Find where the given text appears and provide that cell's center as (x, y) coordinate. 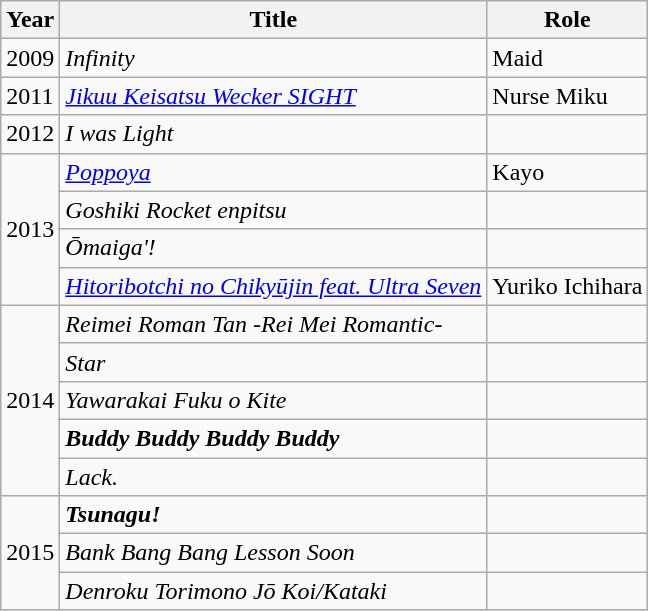
I was Light (274, 134)
Maid (568, 58)
Role (568, 20)
Bank Bang Bang Lesson Soon (274, 553)
Year (30, 20)
Nurse Miku (568, 96)
2011 (30, 96)
2009 (30, 58)
Goshiki Rocket enpitsu (274, 210)
Kayo (568, 172)
Lack. (274, 477)
Buddy Buddy Buddy Buddy (274, 438)
2015 (30, 553)
Hitoribotchi no Chikyūjin feat. Ultra Seven (274, 286)
Yuriko Ichihara (568, 286)
Reimei Roman Tan -Rei Mei Romantic- (274, 324)
2014 (30, 400)
Jikuu Keisatsu Wecker SIGHT (274, 96)
Yawarakai Fuku o Kite (274, 400)
2013 (30, 229)
Title (274, 20)
Tsunagu! (274, 515)
Ōmaiga'! (274, 248)
Star (274, 362)
Infinity (274, 58)
Poppoya (274, 172)
Denroku Torimono Jō Koi/Kataki (274, 591)
2012 (30, 134)
